Capture the cell that displays the provided text and extract its (x, y) central coordinate. 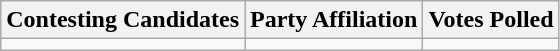
Votes Polled (491, 20)
Party Affiliation (334, 20)
Contesting Candidates (123, 20)
